From the cell containing the given text, extract its center point as [x, y] coordinate. 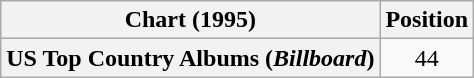
44 [427, 58]
Chart (1995) [190, 20]
US Top Country Albums (Billboard) [190, 58]
Position [427, 20]
